Return (X, Y) of the center of cell containing provided text 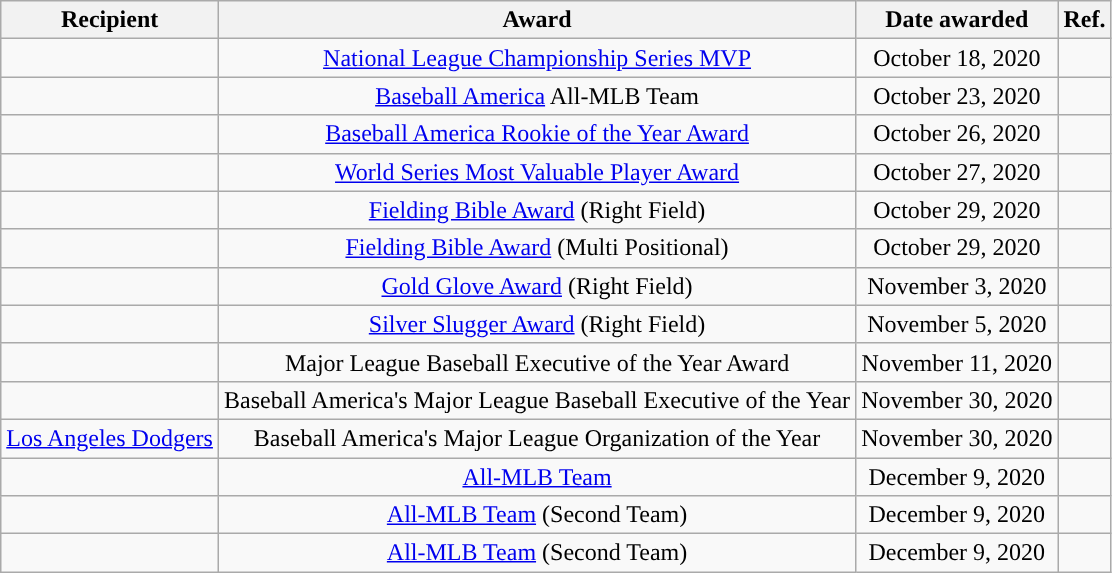
November 5, 2020 (957, 324)
October 23, 2020 (957, 96)
Major League Baseball Executive of the Year Award (536, 362)
Baseball America's Major League Organization of the Year (536, 438)
Date awarded (957, 20)
World Series Most Valuable Player Award (536, 172)
Silver Slugger Award (Right Field) (536, 324)
Recipient (110, 20)
October 26, 2020 (957, 134)
Ref. (1084, 20)
Baseball America All-MLB Team (536, 96)
National League Championship Series MVP (536, 58)
Baseball America Rookie of the Year Award (536, 134)
October 18, 2020 (957, 58)
November 3, 2020 (957, 286)
Fielding Bible Award (Multi Positional) (536, 248)
October 27, 2020 (957, 172)
Los Angeles Dodgers (110, 438)
All-MLB Team (536, 477)
Award (536, 20)
Gold Glove Award (Right Field) (536, 286)
Fielding Bible Award (Right Field) (536, 210)
Baseball America's Major League Baseball Executive of the Year (536, 400)
November 11, 2020 (957, 362)
